Scan for the cell matching the given text and deliver its [x, y] coordinate at center. 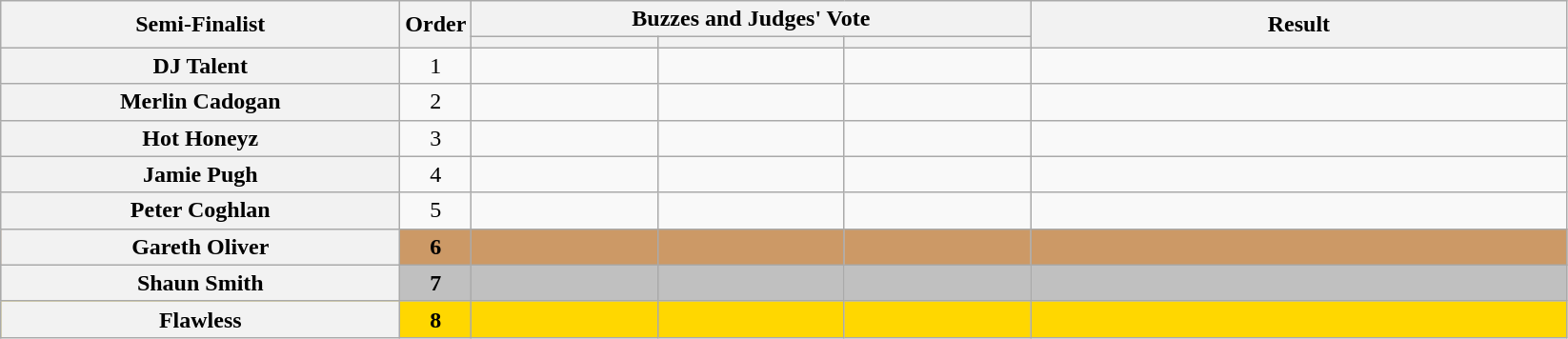
1 [436, 66]
6 [436, 247]
7 [436, 283]
DJ Talent [200, 66]
Hot Honeyz [200, 138]
Peter Coghlan [200, 210]
Jamie Pugh [200, 174]
Merlin Cadogan [200, 102]
Shaun Smith [200, 283]
Flawless [200, 319]
Buzzes and Judges' Vote [751, 19]
8 [436, 319]
Result [1299, 25]
Gareth Oliver [200, 247]
Order [436, 25]
Semi-Finalist [200, 25]
5 [436, 210]
3 [436, 138]
2 [436, 102]
4 [436, 174]
